Scan for the cell matching the given text and deliver its (X, Y) coordinate at center. 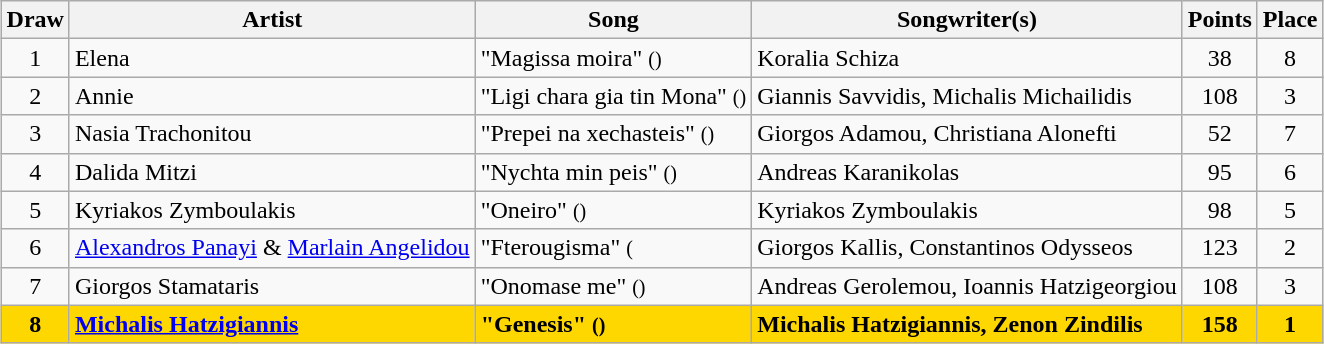
Alexandros Panayi & Marlain Angelidou (272, 248)
4 (35, 172)
95 (1220, 172)
"Magissa moira" () (614, 58)
98 (1220, 210)
"Genesis" () (614, 324)
"Oneiro" () (614, 210)
52 (1220, 134)
Koralia Schiza (967, 58)
Artist (272, 20)
Annie (272, 96)
Songwriter(s) (967, 20)
Giorgos Kallis, Constantinos Odysseos (967, 248)
"Nychta min peis" () (614, 172)
"Prepei na xechasteis" () (614, 134)
158 (1220, 324)
Giorgos Stamataris (272, 286)
Dalida Mitzi (272, 172)
Points (1220, 20)
Song (614, 20)
123 (1220, 248)
Michalis Hatzigiannis, Zenon Zindilis (967, 324)
Andreas Gerolemou, Ioannis Hatzigeorgiou (967, 286)
38 (1220, 58)
"Fterougisma" ( (614, 248)
"Onomase me" () (614, 286)
Giannis Savvidis, Michalis Michailidis (967, 96)
Elena (272, 58)
Giorgos Adamou, Christiana Alonefti (967, 134)
Michalis Hatzigiannis (272, 324)
"Ligi chara gia tin Mona" () (614, 96)
Place (1290, 20)
Nasia Trachonitou (272, 134)
Andreas Karanikolas (967, 172)
Draw (35, 20)
